Search for the cell housing the specified text and yield its (x, y) center coordinate. 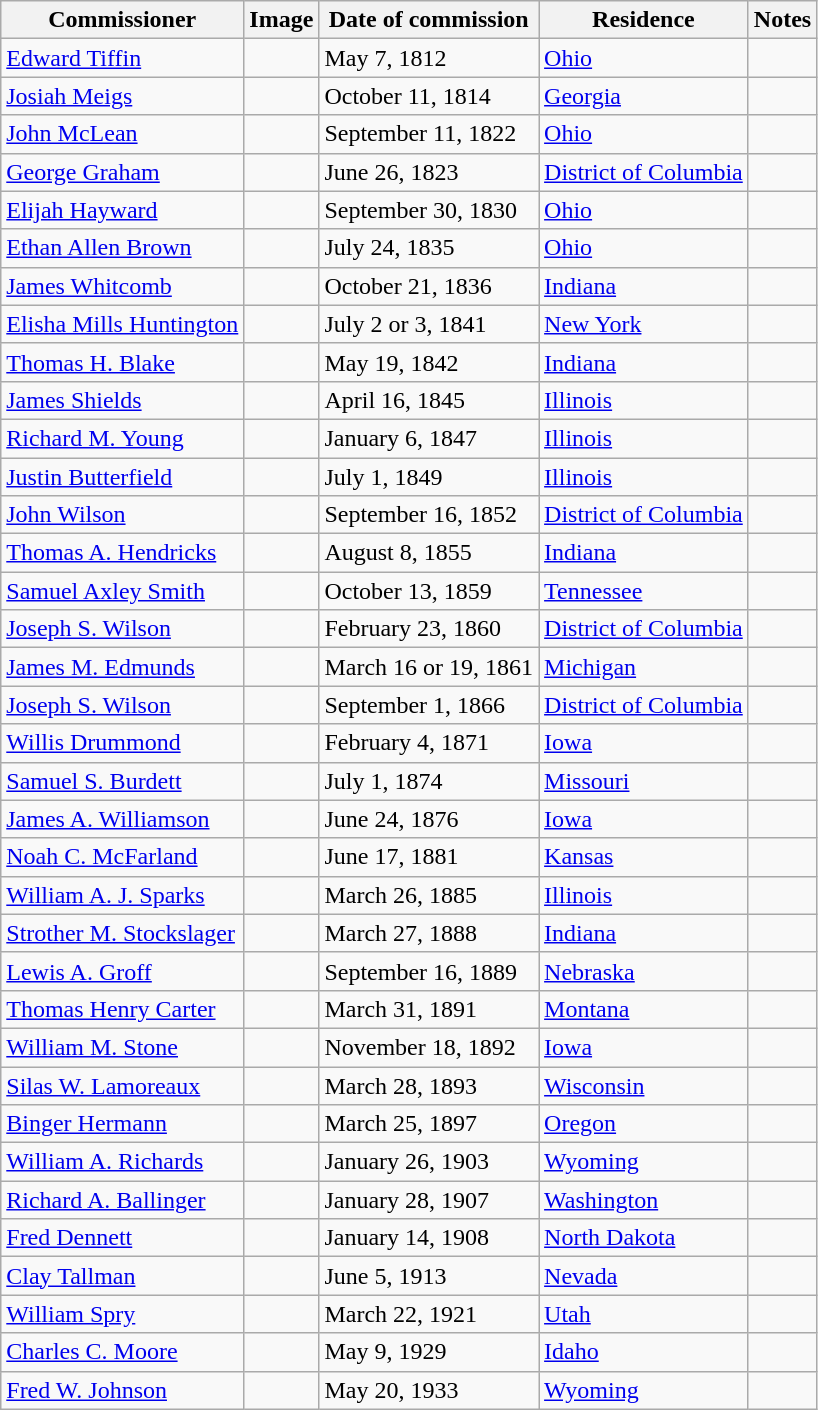
George Graham (122, 172)
January 28, 1907 (429, 1200)
Richard M. Young (122, 438)
Washington (644, 1200)
Nevada (644, 1276)
March 22, 1921 (429, 1314)
September 16, 1889 (429, 971)
John Wilson (122, 515)
Thomas H. Blake (122, 362)
Clay Tallman (122, 1276)
September 1, 1866 (429, 705)
July 1, 1849 (429, 477)
April 16, 1845 (429, 400)
May 7, 1812 (429, 58)
September 16, 1852 (429, 515)
Residence (644, 20)
Thomas Henry Carter (122, 1009)
Fred Dennett (122, 1238)
Samuel Axley Smith (122, 591)
October 11, 1814 (429, 96)
James M. Edmunds (122, 667)
November 18, 1892 (429, 1047)
August 8, 1855 (429, 553)
January 14, 1908 (429, 1238)
Date of commission (429, 20)
Thomas A. Hendricks (122, 553)
Tennessee (644, 591)
June 17, 1881 (429, 857)
Justin Butterfield (122, 477)
March 16 or 19, 1861 (429, 667)
James A. Williamson (122, 819)
March 31, 1891 (429, 1009)
Oregon (644, 1124)
William A. J. Sparks (122, 895)
Silas W. Lamoreaux (122, 1085)
July 2 or 3, 1841 (429, 324)
Michigan (644, 667)
Elijah Hayward (122, 210)
June 5, 1913 (429, 1276)
Wisconsin (644, 1085)
Noah C. McFarland (122, 857)
Missouri (644, 781)
February 23, 1860 (429, 629)
Lewis A. Groff (122, 971)
Elisha Mills Huntington (122, 324)
Willis Drummond (122, 743)
September 11, 1822 (429, 134)
Josiah Meigs (122, 96)
William A. Richards (122, 1162)
February 4, 1871 (429, 743)
June 26, 1823 (429, 172)
May 19, 1842 (429, 362)
Georgia (644, 96)
March 27, 1888 (429, 933)
North Dakota (644, 1238)
July 1, 1874 (429, 781)
October 13, 1859 (429, 591)
Utah (644, 1314)
William Spry (122, 1314)
Image (282, 20)
July 24, 1835 (429, 248)
Commissioner (122, 20)
October 21, 1836 (429, 286)
January 6, 1847 (429, 438)
Kansas (644, 857)
Fred W. Johnson (122, 1390)
Edward Tiffin (122, 58)
September 30, 1830 (429, 210)
William M. Stone (122, 1047)
Ethan Allen Brown (122, 248)
March 26, 1885 (429, 895)
January 26, 1903 (429, 1162)
June 24, 1876 (429, 819)
New York (644, 324)
John McLean (122, 134)
Charles C. Moore (122, 1352)
March 25, 1897 (429, 1124)
Samuel S. Burdett (122, 781)
Strother M. Stockslager (122, 933)
Idaho (644, 1352)
May 9, 1929 (429, 1352)
March 28, 1893 (429, 1085)
Binger Hermann (122, 1124)
Notes (782, 20)
May 20, 1933 (429, 1390)
Richard A. Ballinger (122, 1200)
James Shields (122, 400)
Nebraska (644, 971)
Montana (644, 1009)
James Whitcomb (122, 286)
